Identify which cell holds the provided text, then report its (X, Y) central coordinate. 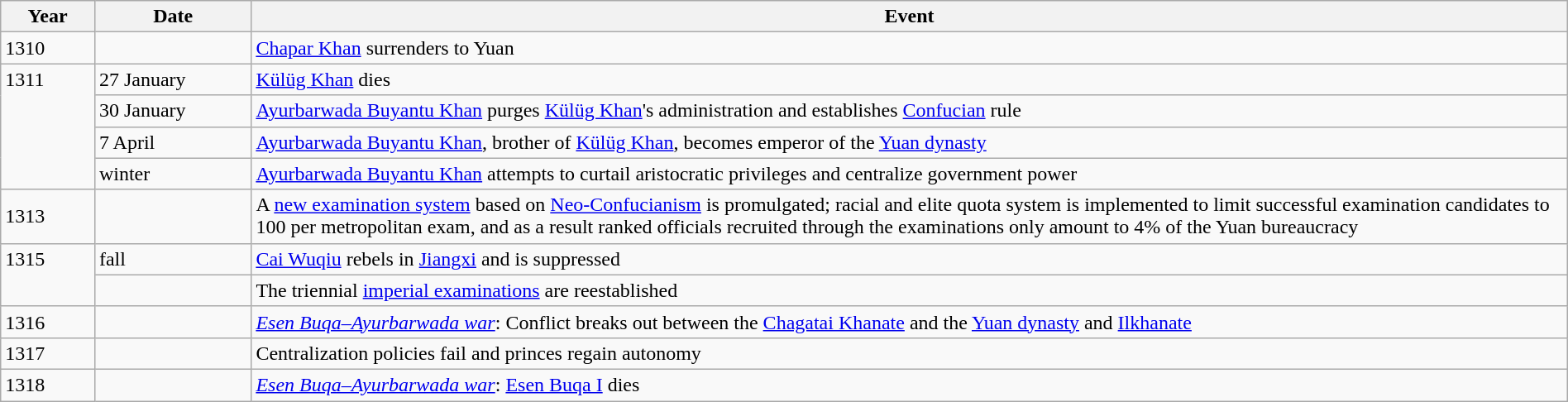
1317 (48, 353)
1310 (48, 48)
Event (910, 17)
1318 (48, 385)
Külüg Khan dies (910, 79)
27 January (172, 79)
30 January (172, 111)
1315 (48, 275)
Esen Buqa–Ayurbarwada war: Esen Buqa I dies (910, 385)
Year (48, 17)
Ayurbarwada Buyantu Khan attempts to curtail aristocratic privileges and centralize government power (910, 174)
fall (172, 259)
winter (172, 174)
1313 (48, 217)
Cai Wuqiu rebels in Jiangxi and is suppressed (910, 259)
Esen Buqa–Ayurbarwada war: Conflict breaks out between the Chagatai Khanate and the Yuan dynasty and Ilkhanate (910, 322)
1316 (48, 322)
The triennial imperial examinations are reestablished (910, 290)
Chapar Khan surrenders to Yuan (910, 48)
Ayurbarwada Buyantu Khan purges Külüg Khan's administration and establishes Confucian rule (910, 111)
7 April (172, 142)
Centralization policies fail and princes regain autonomy (910, 353)
Date (172, 17)
Ayurbarwada Buyantu Khan, brother of Külüg Khan, becomes emperor of the Yuan dynasty (910, 142)
1311 (48, 127)
